From the cell containing the given text, extract its center point as [x, y] coordinate. 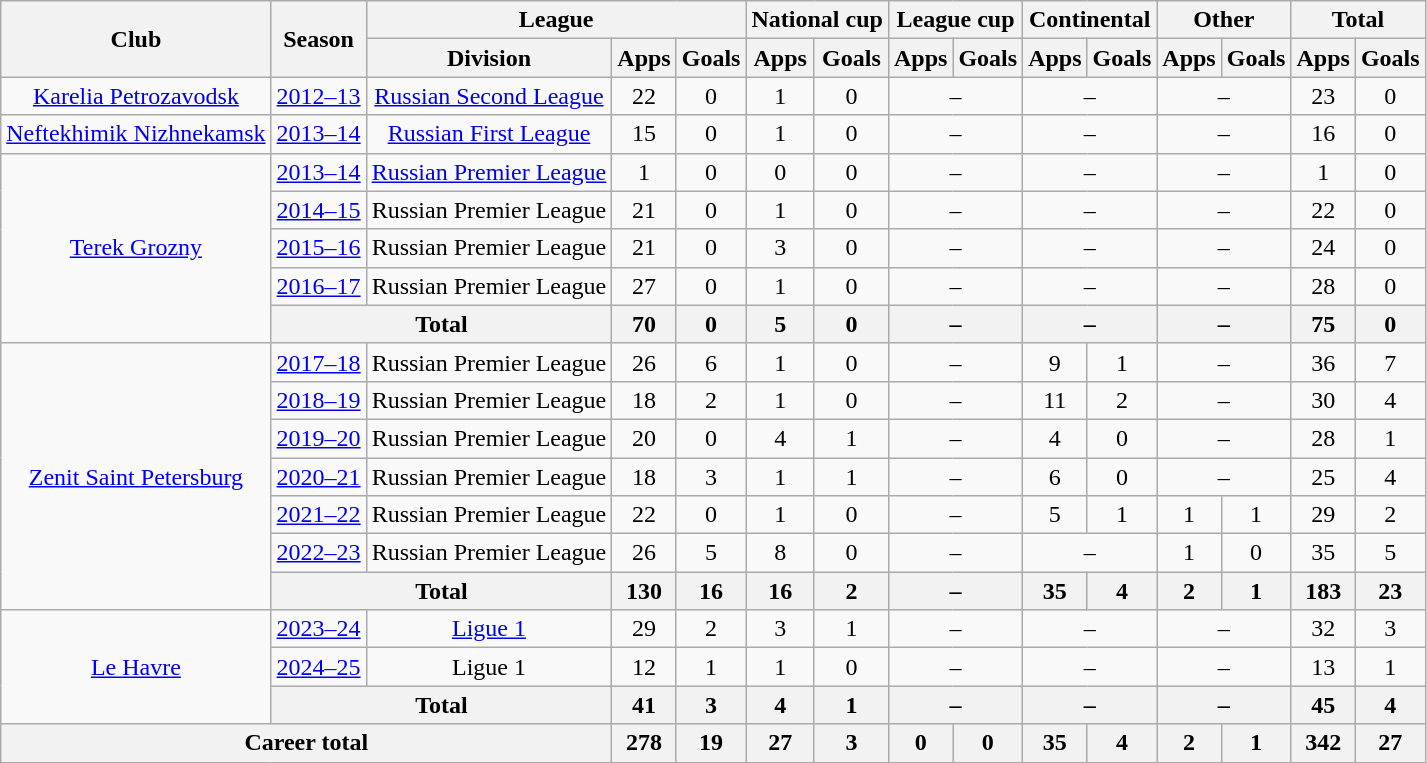
Neftekhimik Nizhnekamsk [136, 134]
15 [644, 134]
20 [644, 438]
Continental [1090, 20]
130 [644, 591]
Russian Second League [489, 96]
19 [711, 743]
Career total [306, 743]
2012–13 [318, 96]
2015–16 [318, 248]
League cup [955, 20]
278 [644, 743]
2020–21 [318, 477]
36 [1323, 362]
9 [1055, 362]
2021–22 [318, 515]
342 [1323, 743]
75 [1323, 324]
12 [644, 667]
70 [644, 324]
Other [1224, 20]
30 [1323, 400]
24 [1323, 248]
8 [780, 553]
2022–23 [318, 553]
2017–18 [318, 362]
Club [136, 39]
13 [1323, 667]
183 [1323, 591]
National cup [817, 20]
Terek Grozny [136, 248]
Karelia Petrozavodsk [136, 96]
Season [318, 39]
2024–25 [318, 667]
2018–19 [318, 400]
45 [1323, 705]
2019–20 [318, 438]
Russian First League [489, 134]
41 [644, 705]
32 [1323, 629]
25 [1323, 477]
Le Havre [136, 667]
2016–17 [318, 286]
7 [1390, 362]
Zenit Saint Petersburg [136, 476]
League [556, 20]
11 [1055, 400]
2023–24 [318, 629]
Division [489, 58]
2014–15 [318, 210]
